Determine the (x, y) coordinate at the center of the cell enclosing the given text.  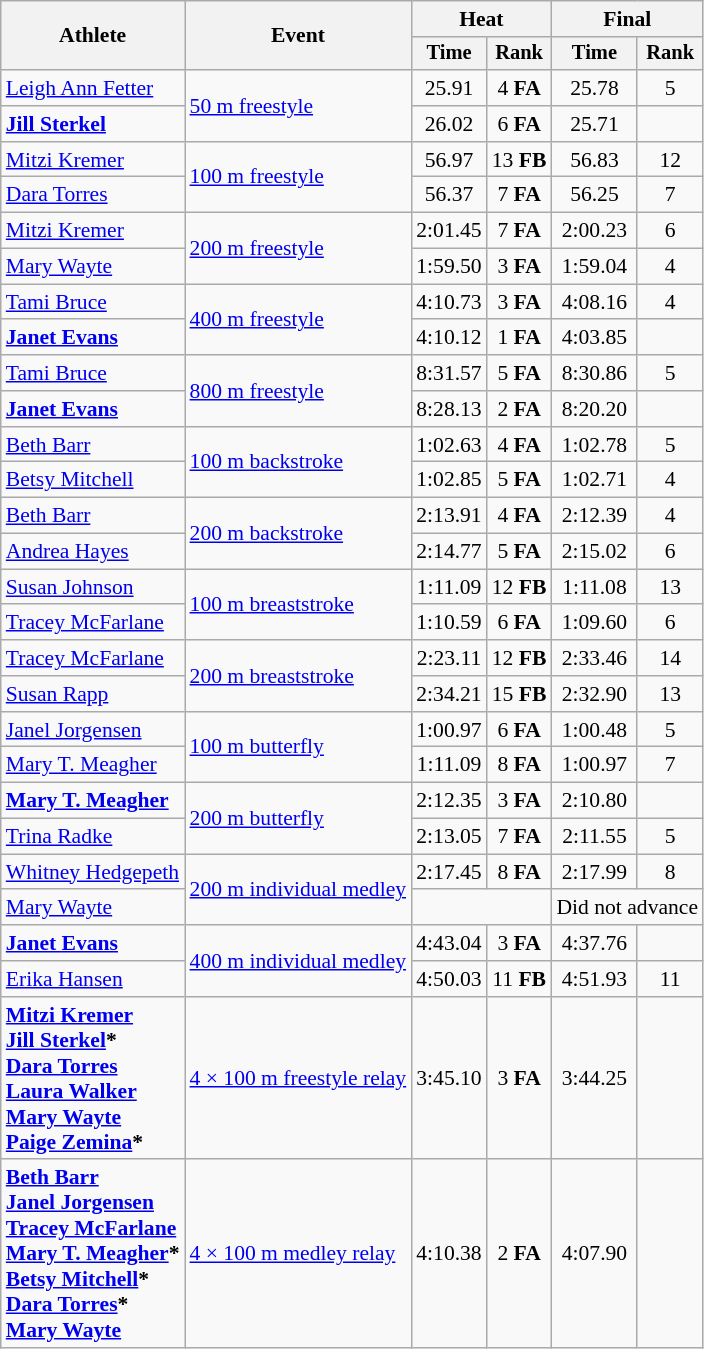
2:13.91 (448, 516)
3:44.25 (594, 1078)
3:45.10 (448, 1078)
Heat (481, 19)
8:20.20 (594, 409)
2:12.35 (448, 801)
4:50.03 (448, 979)
25.71 (594, 124)
4:03.85 (594, 338)
2:32.90 (594, 694)
Trina Radke (93, 837)
56.25 (594, 195)
4:10.12 (448, 338)
Jill Sterkel (93, 124)
56.37 (448, 195)
4 × 100 m freestyle relay (298, 1078)
12 (670, 160)
1:10.59 (448, 623)
100 m freestyle (298, 178)
400 m freestyle (298, 320)
1:09.60 (594, 623)
Dara Torres (93, 195)
4 × 100 m medley relay (298, 1254)
Erika Hansen (93, 979)
Susan Rapp (93, 694)
Mitzi KremerJill Sterkel*Dara TorresLaura WalkerMary WaytePaige Zemina* (93, 1078)
Did not advance (627, 908)
2:14.77 (448, 552)
1:02.71 (594, 480)
11 (670, 979)
26.02 (448, 124)
15 FB (520, 694)
56.97 (448, 160)
1:59.50 (448, 267)
800 m freestyle (298, 390)
8:28.13 (448, 409)
200 m breaststroke (298, 676)
11 FB (520, 979)
4:51.93 (594, 979)
Janel Jorgensen (93, 730)
Andrea Hayes (93, 552)
2:23.11 (448, 658)
Athlete (93, 36)
400 m individual medley (298, 960)
2:13.05 (448, 837)
8:31.57 (448, 373)
1:00.48 (594, 730)
100 m breaststroke (298, 604)
2:00.23 (594, 231)
25.91 (448, 88)
2:15.02 (594, 552)
2:33.46 (594, 658)
4:10.73 (448, 302)
1:02.63 (448, 445)
Event (298, 36)
1:59.04 (594, 267)
200 m backstroke (298, 534)
Betsy Mitchell (93, 480)
2:11.55 (594, 837)
4:43.04 (448, 943)
100 m butterfly (298, 748)
50 m freestyle (298, 106)
1:02.85 (448, 480)
8:30.86 (594, 373)
4:37.76 (594, 943)
2:01.45 (448, 231)
2:34.21 (448, 694)
1 FA (520, 338)
56.83 (594, 160)
2:17.99 (594, 872)
4:10.38 (448, 1254)
8 (670, 872)
13 FB (520, 160)
1:11.08 (594, 587)
14 (670, 658)
200 m individual medley (298, 890)
200 m freestyle (298, 248)
Leigh Ann Fetter (93, 88)
200 m butterfly (298, 818)
4:08.16 (594, 302)
Beth BarrJanel JorgensenTracey McFarlaneMary T. Meagher*Betsy Mitchell*Dara Torres*Mary Wayte (93, 1254)
1:02.78 (594, 445)
Susan Johnson (93, 587)
25.78 (594, 88)
2:10.80 (594, 801)
4:07.90 (594, 1254)
Final (627, 19)
Whitney Hedgepeth (93, 872)
2:17.45 (448, 872)
2:12.39 (594, 516)
100 m backstroke (298, 462)
